Provide the [x, y] coordinate of the cell's center where the given text is located.  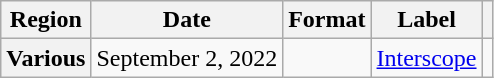
Region [46, 20]
September 2, 2022 [187, 58]
Date [187, 20]
Various [46, 58]
Label [426, 20]
Format [327, 20]
Interscope [426, 58]
